From the cell containing the given text, extract its center point as [x, y] coordinate. 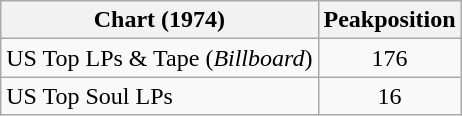
Peakposition [390, 20]
US Top Soul LPs [160, 96]
US Top LPs & Tape (Billboard) [160, 58]
16 [390, 96]
Chart (1974) [160, 20]
176 [390, 58]
